Return the [x, y] coordinate for the center point of the cell that contains the specified text.  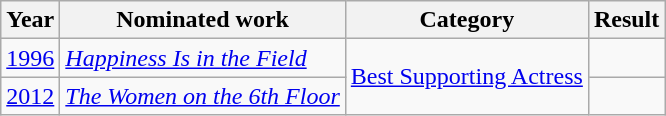
Nominated work [202, 20]
The Women on the 6th Floor [202, 96]
Result [626, 20]
Happiness Is in the Field [202, 58]
Year [30, 20]
Best Supporting Actress [466, 77]
1996 [30, 58]
Category [466, 20]
2012 [30, 96]
